Extract the [X, Y] coordinate from the center of the cell holding the provided text.  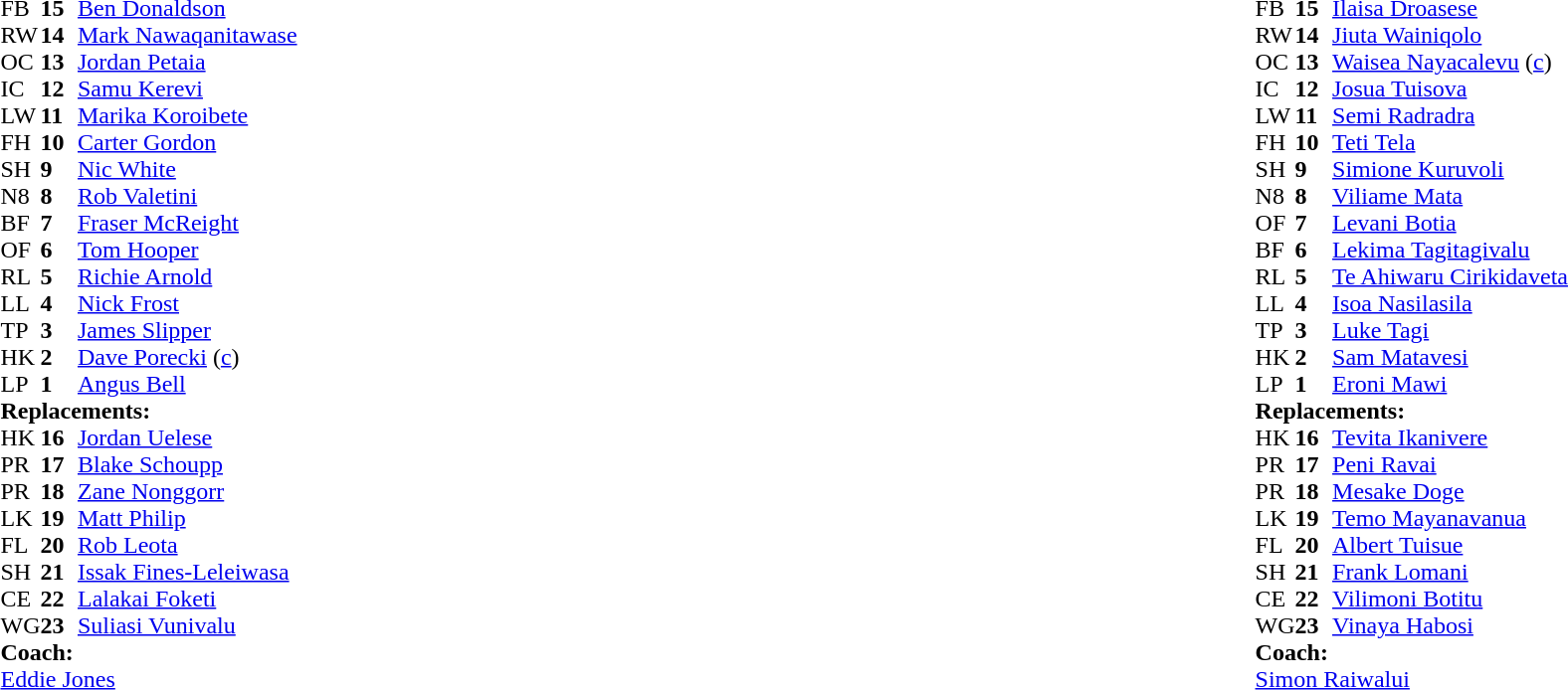
Eroni Mawi [1451, 384]
Jordan Uelese [187, 437]
Richie Arnold [187, 276]
Marika Koroibete [187, 115]
Luke Tagi [1451, 330]
Carter Gordon [187, 143]
Suliasi Vunivalu [187, 626]
Jiuta Wainiqolo [1451, 36]
Matt Philip [187, 519]
Lekima Tagitagivalu [1451, 251]
Tevita Ikanivere [1451, 437]
Isoa Nasilasila [1451, 304]
Mark Nawaqanitawase [187, 36]
Waisea Nayacalevu (c) [1451, 62]
Teti Tela [1451, 143]
Tom Hooper [187, 251]
Temo Mayanavanua [1451, 519]
Nic White [187, 169]
Te Ahiwaru Cirikidaveta [1451, 276]
Zane Nonggorr [187, 491]
Mesake Doge [1451, 491]
Semi Radradra [1451, 115]
Dave Porecki (c) [187, 358]
Levani Botia [1451, 223]
Issak Fines-Leleiwasa [187, 573]
Samu Kerevi [187, 89]
Lalakai Foketi [187, 599]
Frank Lomani [1451, 573]
Vilimoni Botitu [1451, 599]
Rob Leota [187, 545]
Rob Valetini [187, 197]
Vinaya Habosi [1451, 626]
Blake Schoupp [187, 465]
Josua Tuisova [1451, 89]
Nick Frost [187, 304]
Peni Ravai [1451, 465]
Viliame Mata [1451, 197]
Fraser McReight [187, 223]
Angus Bell [187, 384]
Simione Kuruvoli [1451, 169]
Jordan Petaia [187, 62]
Sam Matavesi [1451, 358]
James Slipper [187, 330]
Albert Tuisue [1451, 545]
